Scan for the cell matching the given text and deliver its [X, Y] coordinate at center. 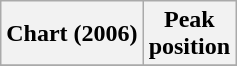
Peakposition [189, 34]
Chart (2006) [72, 34]
